Return [x, y] of the center of cell containing provided text 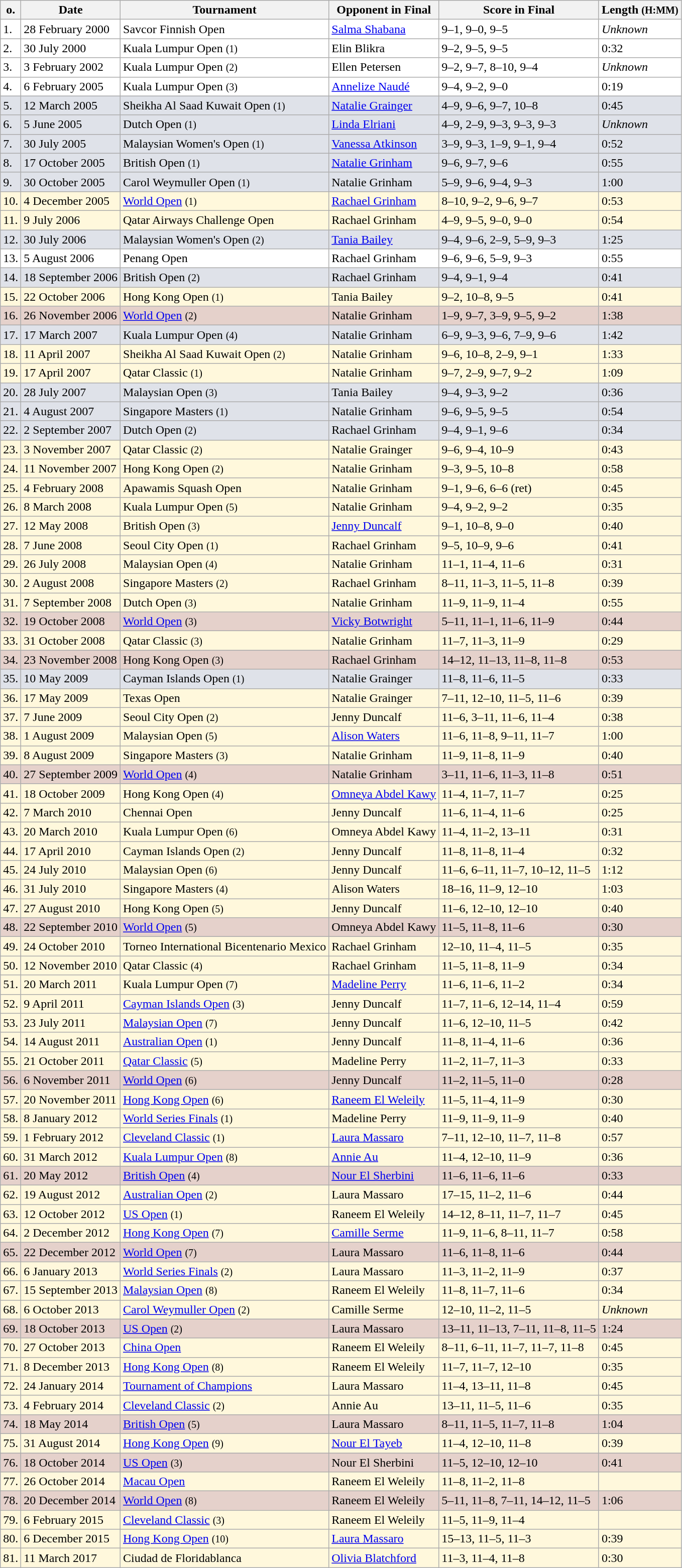
18–16, 11–9, 12–10 [519, 889]
Kuala Lumpur Open (6) [225, 831]
31 October 2008 [71, 641]
Tournament [225, 10]
63. [11, 1214]
39. [11, 755]
Cleveland Classic (2) [225, 1405]
5 August 2006 [71, 259]
73. [11, 1405]
Kuala Lumpur Open (8) [225, 1156]
11. [11, 220]
Malaysian Women's Open (1) [225, 144]
17 May 2009 [71, 698]
Cleveland Classic (1) [225, 1137]
British Open (3) [225, 526]
1:24 [640, 1329]
World Open (3) [225, 622]
Hong Kong Open (4) [225, 793]
38. [11, 736]
8–10, 9–2, 9–6, 9–7 [519, 201]
11–8, 11–2, 11–8 [519, 1482]
42. [11, 812]
6–9, 9–3, 9–6, 7–9, 9–6 [519, 335]
Linda Elriani [384, 125]
15–13, 11–5, 11–3 [519, 1539]
37. [11, 717]
1:09 [640, 373]
11–6, 11–8, 9–11, 11–7 [519, 736]
World Open (4) [225, 774]
Vanessa Atkinson [384, 144]
6 November 2011 [71, 1080]
24. [11, 468]
23 July 2011 [71, 1023]
4–9, 2–9, 9–3, 9–3, 9–3 [519, 125]
11–5, 12–10, 12–10 [519, 1463]
11–7, 11–7, 12–10 [519, 1367]
67. [11, 1290]
9–6, 9–6, 5–9, 9–3 [519, 259]
11–3, 11–2, 11–9 [519, 1271]
15. [11, 297]
1:38 [640, 316]
24 July 2010 [71, 870]
Hong Kong Open (5) [225, 908]
11–9, 11–9, 11–9 [519, 1118]
28 July 2007 [71, 392]
18. [11, 354]
14. [11, 278]
1:33 [640, 354]
11–6, 12–10, 12–10 [519, 908]
Score in Final [519, 10]
World Open (7) [225, 1252]
19. [11, 373]
10. [11, 201]
7–11, 12–10, 11–5, 11–6 [519, 698]
49. [11, 946]
34. [11, 660]
1–9, 9–7, 3–9, 9–5, 9–2 [519, 316]
Kuala Lumpur Open (3) [225, 86]
4. [11, 86]
22 December 2012 [71, 1252]
11–5, 11–9, 11–4 [519, 1520]
Dutch Open (3) [225, 602]
Qatar Classic (2) [225, 449]
70. [11, 1348]
20 November 2011 [71, 1099]
Malaysian Open (8) [225, 1290]
8 March 2008 [71, 507]
Sheikha Al Saad Kuwait Open (1) [225, 105]
7 June 2009 [71, 717]
55. [11, 1061]
World Series Finals (2) [225, 1271]
11–6, 11–6, 11–6 [519, 1176]
11–4, 13–11, 11–8 [519, 1386]
19 August 2012 [71, 1195]
Hong Kong Open (7) [225, 1233]
Texas Open [225, 698]
1:06 [640, 1501]
1 August 2009 [71, 736]
Malaysian Open (6) [225, 870]
45. [11, 870]
9–1, 9–0, 9–5 [519, 29]
9–4, 9–2, 9–0 [519, 86]
17 April 2007 [71, 373]
52. [11, 1004]
1:12 [640, 870]
29. [11, 564]
56. [11, 1080]
30 October 2005 [71, 182]
9–4, 9–3, 9–2 [519, 392]
Penang Open [225, 259]
12 November 2010 [71, 966]
22 September 2010 [71, 927]
Olivia Blatchford [384, 1558]
11–3, 11–4, 11–8 [519, 1558]
9–6, 9–4, 10–9 [519, 449]
8–11, 6–11, 11–7, 11–7, 11–8 [519, 1348]
Carol Weymuller Open (2) [225, 1309]
British Open (2) [225, 278]
0:19 [640, 86]
8. [11, 163]
11 March 2017 [71, 1558]
20. [11, 392]
6 December 2015 [71, 1539]
11–6, 6–11, 11–7, 10–12, 11–5 [519, 870]
15 September 2013 [71, 1290]
25. [11, 488]
Australian Open (2) [225, 1195]
9 July 2006 [71, 220]
11 April 2007 [71, 354]
British Open (5) [225, 1424]
7. [11, 144]
80. [11, 1539]
72. [11, 1386]
Cayman Islands Open (2) [225, 851]
13–11, 11–13, 7–11, 11–8, 11–5 [519, 1329]
8–11, 11–5, 11–7, 11–8 [519, 1424]
5–11, 11–8, 7–11, 14–12, 11–5 [519, 1501]
21. [11, 411]
Malaysian Open (3) [225, 392]
9–6, 9–7, 9–6 [519, 163]
World Open (8) [225, 1501]
31 August 2014 [71, 1443]
6 February 2015 [71, 1520]
Hong Kong Open (8) [225, 1367]
27 October 2013 [71, 1348]
11–9, 11–8, 11–9 [519, 755]
11–2, 11–7, 11–3 [519, 1061]
27 August 2010 [71, 908]
4–9, 9–6, 9–7, 10–8 [519, 105]
11–4, 11–2, 13–11 [519, 831]
68. [11, 1309]
65. [11, 1252]
11–4, 12–10, 11–9 [519, 1156]
British Open (1) [225, 163]
31 March 2012 [71, 1156]
Singapore Masters (2) [225, 583]
33. [11, 641]
Sheikha Al Saad Kuwait Open (2) [225, 354]
Qatar Airways Challenge Open [225, 220]
23 November 2008 [71, 660]
8 January 2012 [71, 1118]
18 October 2014 [71, 1463]
3 November 2007 [71, 449]
43. [11, 831]
Vicky Botwright [384, 622]
Malaysian Open (4) [225, 564]
Nour El Tayeb [384, 1443]
4–9, 9–5, 9–0, 9–0 [519, 220]
Hong Kong Open (6) [225, 1099]
Kuala Lumpur Open (7) [225, 985]
79. [11, 1520]
Singapore Masters (1) [225, 411]
69. [11, 1329]
Apawamis Squash Open [225, 488]
Opponent in Final [384, 10]
o. [11, 10]
7–11, 12–10, 11–7, 11–8 [519, 1137]
10 May 2009 [71, 679]
0:42 [640, 1023]
US Open (3) [225, 1463]
41. [11, 793]
Length (H:MM) [640, 10]
18 September 2006 [71, 278]
11 November 2007 [71, 468]
31. [11, 602]
Qatar Classic (4) [225, 966]
9. [11, 182]
12. [11, 239]
57. [11, 1099]
Hong Kong Open (3) [225, 660]
11–6, 3–11, 11–6, 11–4 [519, 717]
British Open (4) [225, 1176]
Cayman Islands Open (1) [225, 679]
75. [11, 1443]
3–9, 9–3, 1–9, 9–1, 9–4 [519, 144]
Kuala Lumpur Open (1) [225, 48]
3. [11, 67]
11–8, 11–8, 11–4 [519, 851]
27. [11, 526]
11–6, 11–6, 11–2 [519, 985]
13–11, 11–5, 11–6 [519, 1405]
4 February 2008 [71, 488]
51. [11, 985]
60. [11, 1156]
11–7, 11–3, 11–9 [519, 641]
30 July 2005 [71, 144]
24 January 2014 [71, 1386]
Carol Weymuller Open (1) [225, 182]
17–15, 11–2, 11–6 [519, 1195]
China Open [225, 1348]
1:04 [640, 1424]
17 October 2005 [71, 163]
0:37 [640, 1271]
Malaysian Open (5) [225, 736]
6. [11, 125]
Seoul City Open (1) [225, 545]
12 March 2005 [71, 105]
62. [11, 1195]
11–8, 11–4, 11–6 [519, 1042]
9–5, 10–9, 9–6 [519, 545]
0:43 [640, 449]
Australian Open (1) [225, 1042]
6 January 2013 [71, 1271]
Hong Kong Open (10) [225, 1539]
9–4, 9–1, 9–6 [519, 430]
Hong Kong Open (9) [225, 1443]
2 August 2008 [71, 583]
9–6, 10–8, 2–9, 9–1 [519, 354]
9–2, 9–7, 8–10, 9–4 [519, 67]
16. [11, 316]
7 March 2010 [71, 812]
Hong Kong Open (1) [225, 297]
18 October 2013 [71, 1329]
9–2, 9–5, 9–5 [519, 48]
11–7, 11–6, 12–14, 11–4 [519, 1004]
9–6, 9–5, 9–5 [519, 411]
22 October 2006 [71, 297]
Qatar Classic (1) [225, 373]
31 July 2010 [71, 889]
Torneo International Bicentenario Mexico [225, 946]
Kuala Lumpur Open (2) [225, 67]
32. [11, 622]
Annelize Naudé [384, 86]
11–5, 11–8, 11–9 [519, 966]
11–9, 11–6, 8–11, 11–7 [519, 1233]
11–5, 11–4, 11–9 [519, 1099]
9–2, 10–8, 9–5 [519, 297]
0:52 [640, 144]
27 September 2009 [71, 774]
0:38 [640, 717]
24 October 2010 [71, 946]
21 October 2011 [71, 1061]
5–9, 9–6, 9–4, 9–3 [519, 182]
11–6, 12–10, 11–5 [519, 1023]
11–9, 11–9, 11–4 [519, 602]
78. [11, 1501]
17 April 2010 [71, 851]
3–11, 11–6, 11–3, 11–8 [519, 774]
1:42 [640, 335]
28. [11, 545]
22. [11, 430]
26 November 2006 [71, 316]
US Open (2) [225, 1329]
Macau Open [225, 1482]
28 February 2000 [71, 29]
20 March 2011 [71, 985]
4 February 2014 [71, 1405]
20 March 2010 [71, 831]
2 September 2007 [71, 430]
9–4, 9–2, 9–2 [519, 507]
11–6, 11–8, 11–6 [519, 1252]
0:28 [640, 1080]
0:29 [640, 641]
17. [11, 335]
Seoul City Open (2) [225, 717]
4 December 2005 [71, 201]
World Series Finals (1) [225, 1118]
20 December 2014 [71, 1501]
8 August 2009 [71, 755]
4 August 2007 [71, 411]
11–5, 11–8, 11–6 [519, 927]
48. [11, 927]
12–10, 11–2, 11–5 [519, 1309]
World Open (2) [225, 316]
9–1, 10–8, 9–0 [519, 526]
8 December 2013 [71, 1367]
14 August 2011 [71, 1042]
30. [11, 583]
7 September 2008 [71, 602]
77. [11, 1482]
61. [11, 1176]
64. [11, 1233]
Cleveland Classic (3) [225, 1520]
Kuala Lumpur Open (4) [225, 335]
Tournament of Champions [225, 1386]
7 June 2008 [71, 545]
8–11, 11–3, 11–5, 11–8 [519, 583]
Qatar Classic (5) [225, 1061]
18 October 2009 [71, 793]
11–4, 12–10, 11–8 [519, 1443]
Malaysian Women's Open (2) [225, 239]
Singapore Masters (3) [225, 755]
35. [11, 679]
76. [11, 1463]
12 October 2012 [71, 1214]
5–11, 11–1, 11–6, 11–9 [519, 622]
3 February 2002 [71, 67]
36. [11, 698]
Kuala Lumpur Open (5) [225, 507]
0:51 [640, 774]
26. [11, 507]
World Open (6) [225, 1080]
53. [11, 1023]
Savcor Finnish Open [225, 29]
12–10, 11–4, 11–5 [519, 946]
US Open (1) [225, 1214]
Ellen Petersen [384, 67]
6 October 2013 [71, 1309]
26 July 2008 [71, 564]
59. [11, 1137]
11–6, 11–4, 11–6 [519, 812]
26 October 2014 [71, 1482]
9–3, 9–5, 10–8 [519, 468]
18 May 2014 [71, 1424]
40. [11, 774]
58. [11, 1118]
9–7, 2–9, 9–7, 9–2 [519, 373]
5 June 2005 [71, 125]
11–1, 11–4, 11–6 [519, 564]
9–4, 9–1, 9–4 [519, 278]
1:03 [640, 889]
Dutch Open (1) [225, 125]
23. [11, 449]
Chennai Open [225, 812]
5. [11, 105]
Singapore Masters (4) [225, 889]
World Open (5) [225, 927]
47. [11, 908]
20 May 2012 [71, 1176]
World Open (1) [225, 201]
11–4, 11–7, 11–7 [519, 793]
0:57 [640, 1137]
14–12, 11–13, 11–8, 11–8 [519, 660]
Elin Blikra [384, 48]
Ciudad de Floridablanca [225, 1558]
13. [11, 259]
Dutch Open (2) [225, 430]
54. [11, 1042]
1:25 [640, 239]
30 July 2006 [71, 239]
1 February 2012 [71, 1137]
2. [11, 48]
Qatar Classic (3) [225, 641]
11–2, 11–5, 11–0 [519, 1080]
71. [11, 1367]
11–8, 11–7, 11–6 [519, 1290]
44. [11, 851]
9–1, 9–6, 6–6 (ret) [519, 488]
81. [11, 1558]
12 May 2008 [71, 526]
Salma Shabana [384, 29]
Date [71, 10]
11–8, 11–6, 11–5 [519, 679]
1. [11, 29]
30 July 2000 [71, 48]
9 April 2011 [71, 1004]
50. [11, 966]
9–4, 9–6, 2–9, 5–9, 9–3 [519, 239]
14–12, 8–11, 11–7, 11–7 [519, 1214]
2 December 2012 [71, 1233]
66. [11, 1271]
17 March 2007 [71, 335]
46. [11, 889]
0:59 [640, 1004]
74. [11, 1424]
19 October 2008 [71, 622]
Cayman Islands Open (3) [225, 1004]
Malaysian Open (7) [225, 1023]
Hong Kong Open (2) [225, 468]
6 February 2005 [71, 86]
